Identify which cell holds the provided text, then report its [X, Y] central coordinate. 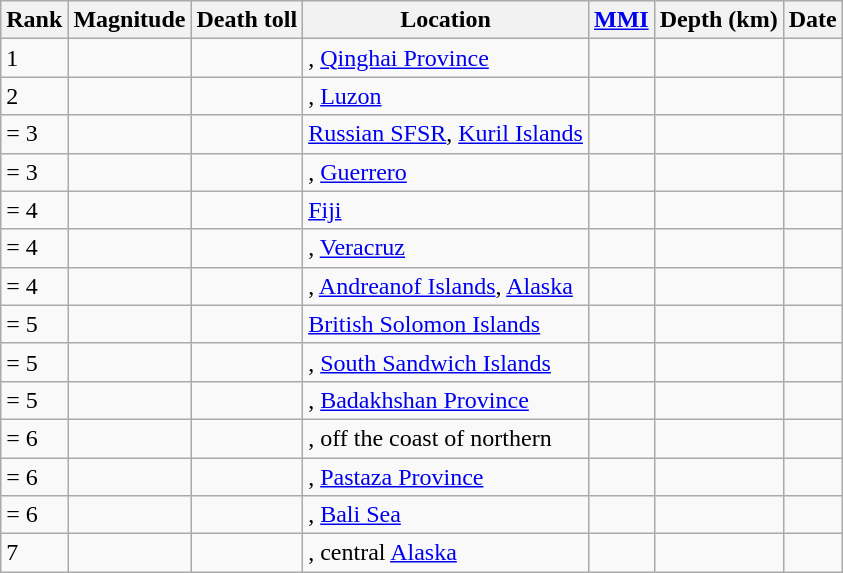
Death toll [247, 20]
, central Alaska [446, 553]
, Qinghai Province [446, 58]
Rank [34, 20]
, Andreanof Islands, Alaska [446, 286]
, Guerrero [446, 172]
Location [446, 20]
, Bali Sea [446, 515]
7 [34, 553]
Depth (km) [718, 20]
MMI [621, 20]
Russian SFSR, Kuril Islands [446, 134]
, Luzon [446, 96]
, Badakhshan Province [446, 400]
, Pastaza Province [446, 477]
, South Sandwich Islands [446, 362]
Magnitude [130, 20]
, Veracruz [446, 248]
2 [34, 96]
Date [812, 20]
, off the coast of northern [446, 438]
British Solomon Islands [446, 324]
Fiji [446, 210]
1 [34, 58]
